Locate the cell with the specified text and output its (X, Y) center coordinate. 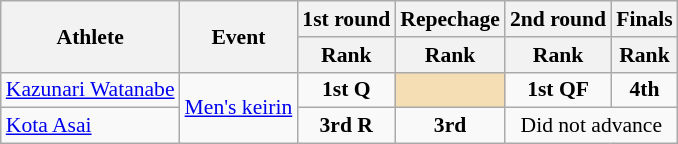
4th (644, 90)
3rd R (346, 126)
3rd (450, 126)
Finals (644, 19)
2nd round (558, 19)
Event (239, 36)
1st Q (346, 90)
Kazunari Watanabe (90, 90)
Repechage (450, 19)
Men's keirin (239, 108)
1st round (346, 19)
Athlete (90, 36)
Kota Asai (90, 126)
Did not advance (592, 126)
1st QF (558, 90)
